Return [X, Y] of the center of cell containing provided text 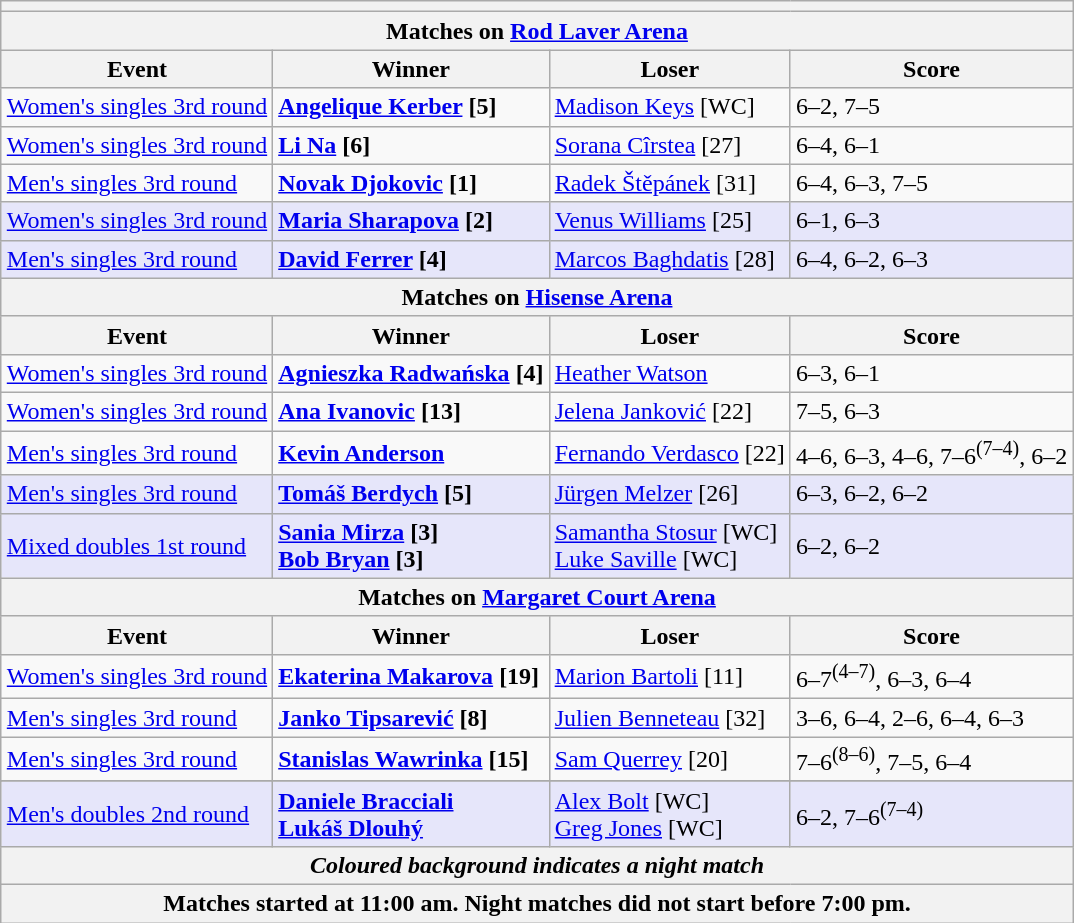
Fernando Verdasco [22] [670, 452]
Jelena Janković [22] [670, 411]
Marion Bartoli [11] [670, 676]
Li Na [6] [411, 145]
6–4, 6–2, 6–3 [931, 259]
Alex Bolt [WC] Greg Jones [WC] [670, 814]
6–7(4–7), 6–3, 6–4 [931, 676]
Janko Tipsarević [8] [411, 718]
Novak Djokovic [1] [411, 183]
3–6, 6–4, 2–6, 6–4, 6–3 [931, 718]
Venus Williams [25] [670, 221]
Sorana Cîrstea [27] [670, 145]
Angelique Kerber [5] [411, 107]
David Ferrer [4] [411, 259]
6–4, 6–3, 7–5 [931, 183]
Maria Sharapova [2] [411, 221]
Samantha Stosur [WC] Luke Saville [WC] [670, 546]
4–6, 6–3, 4–6, 7–6(7–4), 6–2 [931, 452]
Men's doubles 2nd round [136, 814]
Marcos Baghdatis [28] [670, 259]
Jürgen Melzer [26] [670, 494]
Sam Querrey [20] [670, 760]
Julien Benneteau [32] [670, 718]
Kevin Anderson [411, 452]
6–2, 6–2 [931, 546]
Madison Keys [WC] [670, 107]
Tomáš Berdych [5] [411, 494]
6–4, 6–1 [931, 145]
6–1, 6–3 [931, 221]
Matches started at 11:00 am. Night matches did not start before 7:00 pm. [536, 904]
6–3, 6–2, 6–2 [931, 494]
Ana Ivanovic [13] [411, 411]
6–3, 6–1 [931, 373]
7–6(8–6), 7–5, 6–4 [931, 760]
Ekaterina Makarova [19] [411, 676]
Mixed doubles 1st round [136, 546]
6–2, 7–5 [931, 107]
6–2, 7–6(7–4) [931, 814]
Matches on Hisense Arena [536, 297]
Agnieszka Radwańska [4] [411, 373]
Stanislas Wawrinka [15] [411, 760]
Sania Mirza [3] Bob Bryan [3] [411, 546]
Heather Watson [670, 373]
Coloured background indicates a night match [536, 866]
Radek Štěpánek [31] [670, 183]
Matches on Rod Laver Arena [536, 31]
Matches on Margaret Court Arena [536, 597]
Daniele Bracciali Lukáš Dlouhý [411, 814]
7–5, 6–3 [931, 411]
